Capture the cell that displays the provided text and extract its (X, Y) central coordinate. 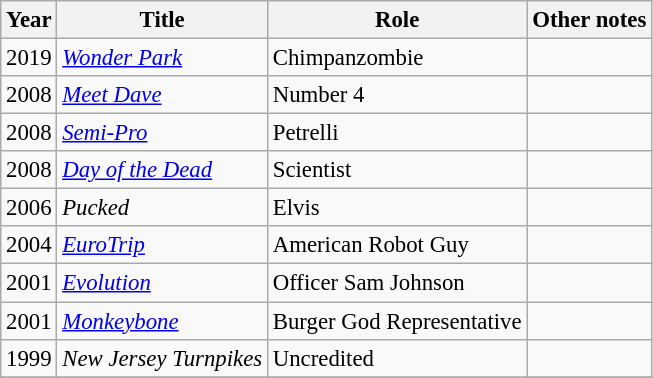
Semi-Pro (162, 133)
Uncredited (396, 358)
Officer Sam Johnson (396, 283)
Pucked (162, 208)
New Jersey Turnpikes (162, 358)
Chimpanzombie (396, 58)
Other notes (590, 20)
Petrelli (396, 133)
Evolution (162, 283)
Monkeybone (162, 321)
Year (29, 20)
Number 4 (396, 95)
Wonder Park (162, 58)
1999 (29, 358)
Day of the Dead (162, 170)
Role (396, 20)
EuroTrip (162, 245)
Burger God Representative (396, 321)
2006 (29, 208)
Title (162, 20)
Scientist (396, 170)
Meet Dave (162, 95)
Elvis (396, 208)
American Robot Guy (396, 245)
2004 (29, 245)
2019 (29, 58)
